Return [X, Y] of the center of cell containing provided text 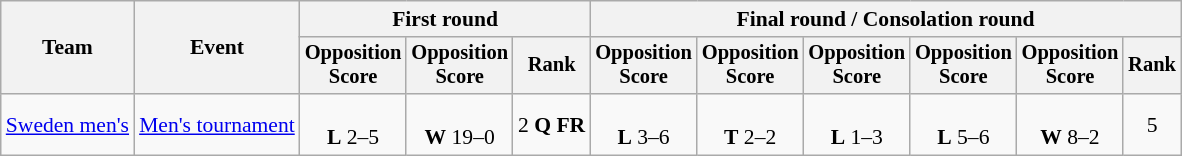
W 8–2 [1070, 124]
Event [217, 48]
First round [445, 19]
Team [68, 48]
2 Q FR [552, 124]
L 5–6 [964, 124]
L 1–3 [856, 124]
Final round / Consolation round [886, 19]
W 19–0 [460, 124]
T 2–2 [750, 124]
Men's tournament [217, 124]
Sweden men's [68, 124]
L 3–6 [644, 124]
L 2–5 [354, 124]
5 [1152, 124]
